Return the [X, Y] coordinate for the center point of the cell that contains the specified text.  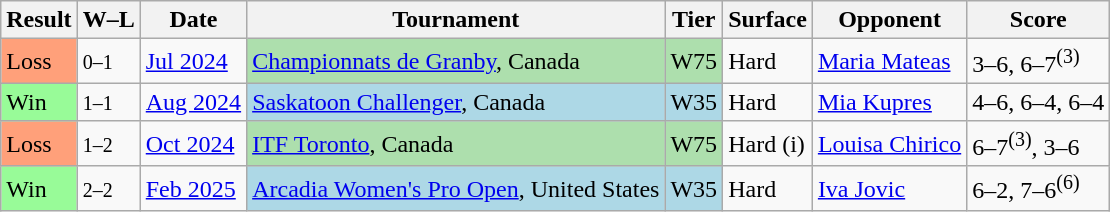
Hard (i) [768, 144]
1–2 [108, 144]
Tournament [456, 20]
ITF Toronto, Canada [456, 144]
3–6, 6–7(3) [1038, 62]
Oct 2024 [193, 144]
Saskatoon Challenger, Canada [456, 102]
Aug 2024 [193, 102]
Iva Jovic [889, 188]
Arcadia Women's Pro Open, United States [456, 188]
Maria Mateas [889, 62]
Score [1038, 20]
Opponent [889, 20]
0–1 [108, 62]
Result [39, 20]
Feb 2025 [193, 188]
Tier [694, 20]
Louisa Chirico [889, 144]
Jul 2024 [193, 62]
Championnats de Granby, Canada [456, 62]
Surface [768, 20]
6–7(3), 3–6 [1038, 144]
2–2 [108, 188]
Date [193, 20]
Mia Kupres [889, 102]
W–L [108, 20]
6–2, 7–6(6) [1038, 188]
4–6, 6–4, 6–4 [1038, 102]
1–1 [108, 102]
